Pinpoint the cell where the given text exists, returning its (x, y) midpoint coordinate. 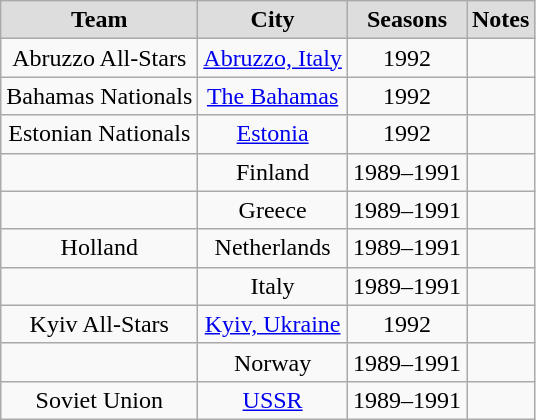
Soviet Union (100, 400)
Finland (273, 172)
Netherlands (273, 248)
Abruzzo All-Stars (100, 58)
Italy (273, 286)
Bahamas Nationals (100, 96)
Abruzzo, Italy (273, 58)
Holland (100, 248)
Notes (500, 20)
Team (100, 20)
City (273, 20)
Estonia (273, 134)
Greece (273, 210)
Kyiv, Ukraine (273, 324)
The Bahamas (273, 96)
Norway (273, 362)
USSR (273, 400)
Estonian Nationals (100, 134)
Kyiv All-Stars (100, 324)
Seasons (406, 20)
